Provide the [X, Y] coordinate of the cell's center where the given text is located.  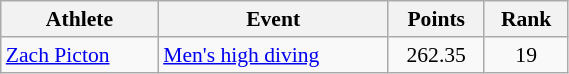
19 [526, 55]
Points [436, 19]
Men's high diving [273, 55]
Rank [526, 19]
Athlete [80, 19]
Event [273, 19]
262.35 [436, 55]
Zach Picton [80, 55]
